Search for the cell housing the specified text and yield its (x, y) center coordinate. 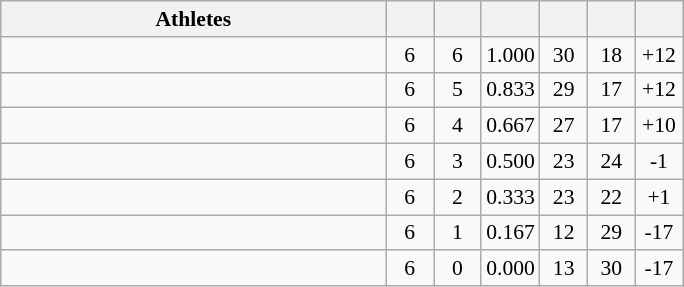
22 (611, 197)
0.333 (510, 197)
+10 (659, 126)
5 (458, 90)
-1 (659, 162)
18 (611, 55)
0.667 (510, 126)
2 (458, 197)
24 (611, 162)
0.167 (510, 233)
12 (564, 233)
0 (458, 269)
Athletes (194, 19)
0.500 (510, 162)
27 (564, 126)
13 (564, 269)
0.000 (510, 269)
1 (458, 233)
4 (458, 126)
0.833 (510, 90)
3 (458, 162)
1.000 (510, 55)
+1 (659, 197)
